Pinpoint the cell where the given text exists, returning its (x, y) midpoint coordinate. 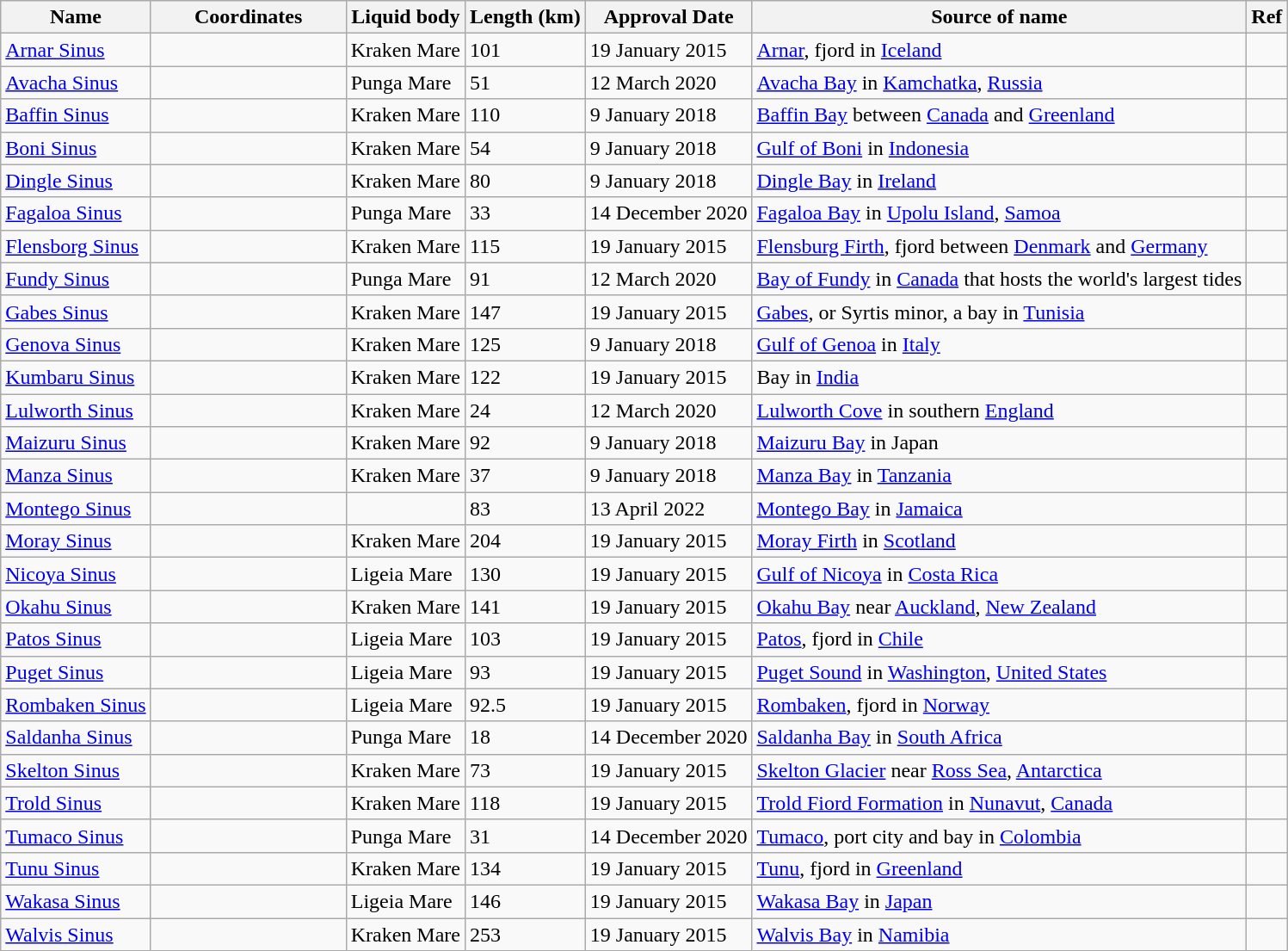
Gabes, or Syrtis minor, a bay in Tunisia (1000, 312)
Walvis Sinus (76, 934)
Fundy Sinus (76, 279)
33 (526, 213)
Wakasa Bay in Japan (1000, 901)
83 (526, 509)
Avacha Sinus (76, 83)
Patos, fjord in Chile (1000, 639)
Gulf of Genoa in Italy (1000, 344)
Fagaloa Bay in Upolu Island, Samoa (1000, 213)
Tunu Sinus (76, 868)
Tumaco Sinus (76, 836)
147 (526, 312)
146 (526, 901)
110 (526, 115)
Saldanha Bay in South Africa (1000, 738)
Rombaken, fjord in Norway (1000, 705)
Moray Firth in Scotland (1000, 541)
93 (526, 672)
Flensborg Sinus (76, 246)
Kumbaru Sinus (76, 377)
Dingle Sinus (76, 181)
Skelton Glacier near Ross Sea, Antarctica (1000, 770)
Gulf of Nicoya in Costa Rica (1000, 574)
Lulworth Cove in southern England (1000, 411)
80 (526, 181)
Okahu Bay near Auckland, New Zealand (1000, 607)
141 (526, 607)
Baffin Sinus (76, 115)
Gulf of Boni in Indonesia (1000, 148)
Montego Bay in Jamaica (1000, 509)
134 (526, 868)
73 (526, 770)
Avacha Bay in Kamchatka, Russia (1000, 83)
91 (526, 279)
Arnar Sinus (76, 50)
Nicoya Sinus (76, 574)
Boni Sinus (76, 148)
Puget Sinus (76, 672)
24 (526, 411)
Maizuru Bay in Japan (1000, 443)
Montego Sinus (76, 509)
Trold Fiord Formation in Nunavut, Canada (1000, 803)
103 (526, 639)
Manza Sinus (76, 476)
13 April 2022 (669, 509)
Tumaco, port city and bay in Colombia (1000, 836)
Moray Sinus (76, 541)
Ref (1266, 17)
31 (526, 836)
54 (526, 148)
51 (526, 83)
122 (526, 377)
101 (526, 50)
Length (km) (526, 17)
Flensburg Firth, fjord between Denmark and Germany (1000, 246)
Liquid body (405, 17)
Tunu, fjord in Greenland (1000, 868)
Baffin Bay between Canada and Greenland (1000, 115)
118 (526, 803)
Fagaloa Sinus (76, 213)
Lulworth Sinus (76, 411)
253 (526, 934)
92.5 (526, 705)
Coordinates (248, 17)
130 (526, 574)
Bay of Fundy in Canada that hosts the world's largest tides (1000, 279)
92 (526, 443)
Maizuru Sinus (76, 443)
Name (76, 17)
Genova Sinus (76, 344)
Approval Date (669, 17)
Puget Sound in Washington, United States (1000, 672)
Source of name (1000, 17)
Gabes Sinus (76, 312)
Rombaken Sinus (76, 705)
Dingle Bay in Ireland (1000, 181)
Wakasa Sinus (76, 901)
Arnar, fjord in Iceland (1000, 50)
Patos Sinus (76, 639)
125 (526, 344)
204 (526, 541)
Bay in India (1000, 377)
Trold Sinus (76, 803)
115 (526, 246)
37 (526, 476)
Skelton Sinus (76, 770)
Walvis Bay in Namibia (1000, 934)
Manza Bay in Tanzania (1000, 476)
Okahu Sinus (76, 607)
Saldanha Sinus (76, 738)
18 (526, 738)
